Search for the cell housing the specified text and yield its (X, Y) center coordinate. 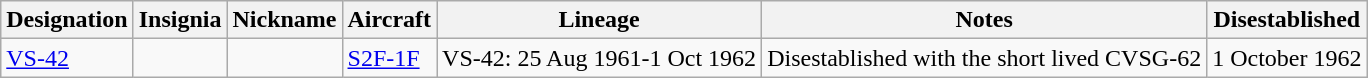
Aircraft (390, 20)
VS-42: 25 Aug 1961-1 Oct 1962 (600, 58)
Designation (67, 20)
Nickname (284, 20)
Insignia (180, 20)
S2F-1F (390, 58)
Lineage (600, 20)
1 October 1962 (1287, 58)
Notes (984, 20)
Disestablished (1287, 20)
Disestablished with the short lived CVSG-62 (984, 58)
VS-42 (67, 58)
